Identify which cell holds the provided text, then report its (X, Y) central coordinate. 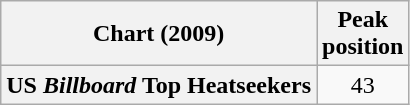
Peakposition (363, 34)
Chart (2009) (159, 34)
43 (363, 85)
US Billboard Top Heatseekers (159, 85)
